Capture the cell that displays the provided text and extract its [x, y] central coordinate. 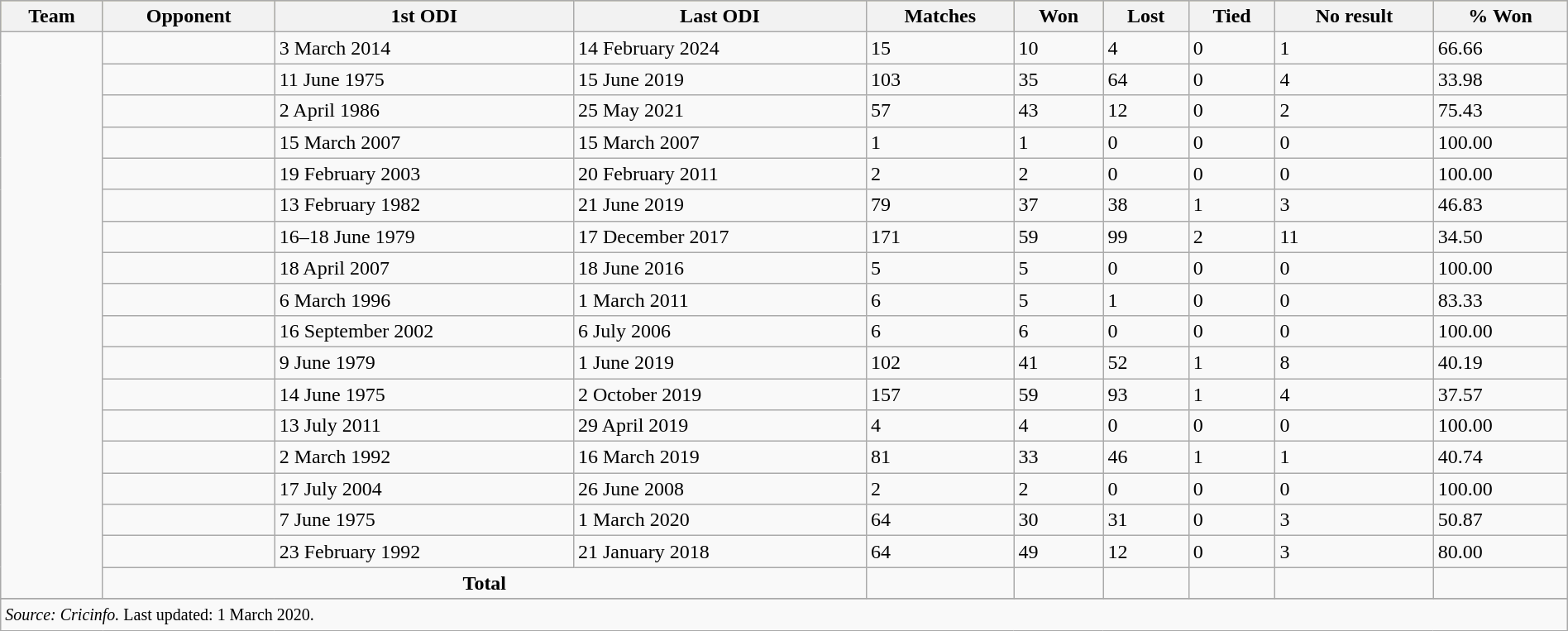
11 [1355, 237]
30 [1059, 520]
Total [485, 583]
Team [51, 17]
17 July 2004 [423, 489]
99 [1146, 237]
46.83 [1500, 205]
93 [1146, 394]
6 March 1996 [423, 299]
19 February 2003 [423, 174]
40.19 [1500, 362]
1 March 2011 [719, 299]
49 [1059, 552]
40.74 [1500, 457]
7 June 1975 [423, 520]
23 February 1992 [423, 552]
83.33 [1500, 299]
34.50 [1500, 237]
6 July 2006 [719, 331]
Source: Cricinfo. Last updated: 1 March 2020. [784, 614]
2 March 1992 [423, 457]
% Won [1500, 17]
16 March 2019 [719, 457]
No result [1355, 17]
14 June 1975 [423, 394]
37.57 [1500, 394]
18 June 2016 [719, 268]
57 [939, 111]
29 April 2019 [719, 426]
26 June 2008 [719, 489]
17 December 2017 [719, 237]
41 [1059, 362]
157 [939, 394]
79 [939, 205]
25 May 2021 [719, 111]
46 [1146, 457]
13 February 1982 [423, 205]
Last ODI [719, 17]
1 March 2020 [719, 520]
11 June 1975 [423, 79]
15 June 2019 [719, 79]
Opponent [189, 17]
1st ODI [423, 17]
Won [1059, 17]
16–18 June 1979 [423, 237]
35 [1059, 79]
16 September 2002 [423, 331]
38 [1146, 205]
Tied [1232, 17]
37 [1059, 205]
66.66 [1500, 48]
2 April 1986 [423, 111]
18 April 2007 [423, 268]
20 February 2011 [719, 174]
15 [939, 48]
33 [1059, 457]
3 March 2014 [423, 48]
81 [939, 457]
10 [1059, 48]
50.87 [1500, 520]
1 June 2019 [719, 362]
9 June 1979 [423, 362]
43 [1059, 111]
75.43 [1500, 111]
103 [939, 79]
52 [1146, 362]
Lost [1146, 17]
2 October 2019 [719, 394]
Matches [939, 17]
102 [939, 362]
13 July 2011 [423, 426]
14 February 2024 [719, 48]
21 June 2019 [719, 205]
33.98 [1500, 79]
31 [1146, 520]
21 January 2018 [719, 552]
8 [1355, 362]
171 [939, 237]
80.00 [1500, 552]
